Return (x, y) of the center of cell containing provided text 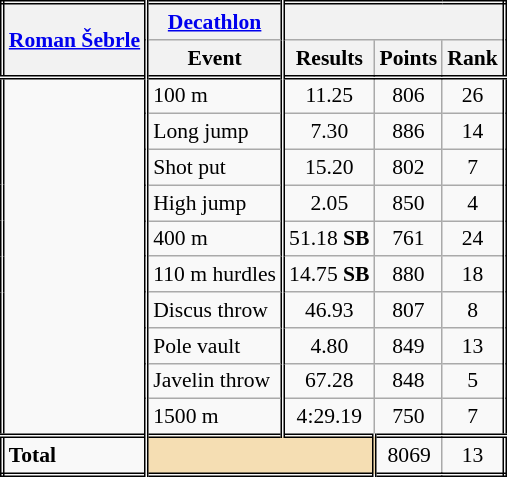
46.93 (329, 310)
15.20 (329, 168)
67.28 (329, 381)
14 (473, 132)
761 (409, 239)
Long jump (215, 132)
51.18 SB (329, 239)
807 (409, 310)
Discus throw (215, 310)
8 (473, 310)
High jump (215, 203)
4.80 (329, 346)
886 (409, 132)
11.25 (329, 96)
Total (74, 456)
Results (329, 58)
Pole vault (215, 346)
802 (409, 168)
400 m (215, 239)
1500 m (215, 418)
Rank (473, 58)
Shot put (215, 168)
100 m (215, 96)
110 m hurdles (215, 275)
Event (215, 58)
14.75 SB (329, 275)
7.30 (329, 132)
848 (409, 381)
8069 (409, 456)
5 (473, 381)
24 (473, 239)
880 (409, 275)
26 (473, 96)
18 (473, 275)
Decathlon (215, 22)
4 (473, 203)
Javelin throw (215, 381)
806 (409, 96)
Points (409, 58)
Roman Šebrle (74, 40)
4:29.19 (329, 418)
2.05 (329, 203)
849 (409, 346)
750 (409, 418)
850 (409, 203)
